Extract the (x, y) coordinate from the center of the cell holding the provided text.  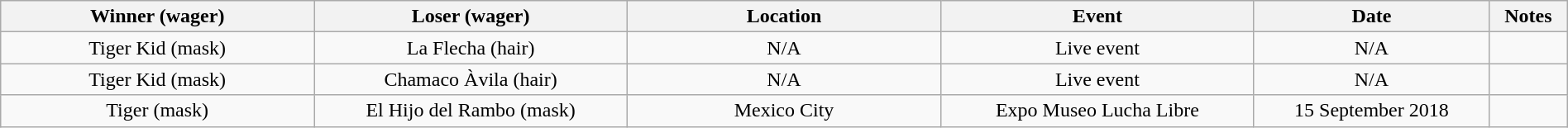
15 September 2018 (1371, 111)
Tiger (mask) (157, 111)
Notes (1528, 17)
Location (784, 17)
El Hijo del Rambo (mask) (471, 111)
Loser (wager) (471, 17)
Mexico City (784, 111)
Date (1371, 17)
Expo Museo Lucha Libre (1097, 111)
Event (1097, 17)
La Flecha (hair) (471, 48)
Chamaco Àvila (hair) (471, 79)
Winner (wager) (157, 17)
